Find where the given text appears and provide that cell's center as [x, y] coordinate. 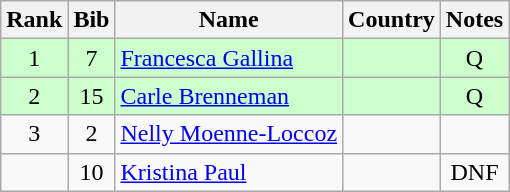
Kristina Paul [229, 172]
7 [92, 58]
3 [34, 134]
15 [92, 96]
1 [34, 58]
Notes [474, 20]
Name [229, 20]
Carle Brenneman [229, 96]
DNF [474, 172]
Country [392, 20]
Francesca Gallina [229, 58]
Nelly Moenne-Loccoz [229, 134]
10 [92, 172]
Bib [92, 20]
Rank [34, 20]
